From the cell containing the given text, extract its center point as [X, Y] coordinate. 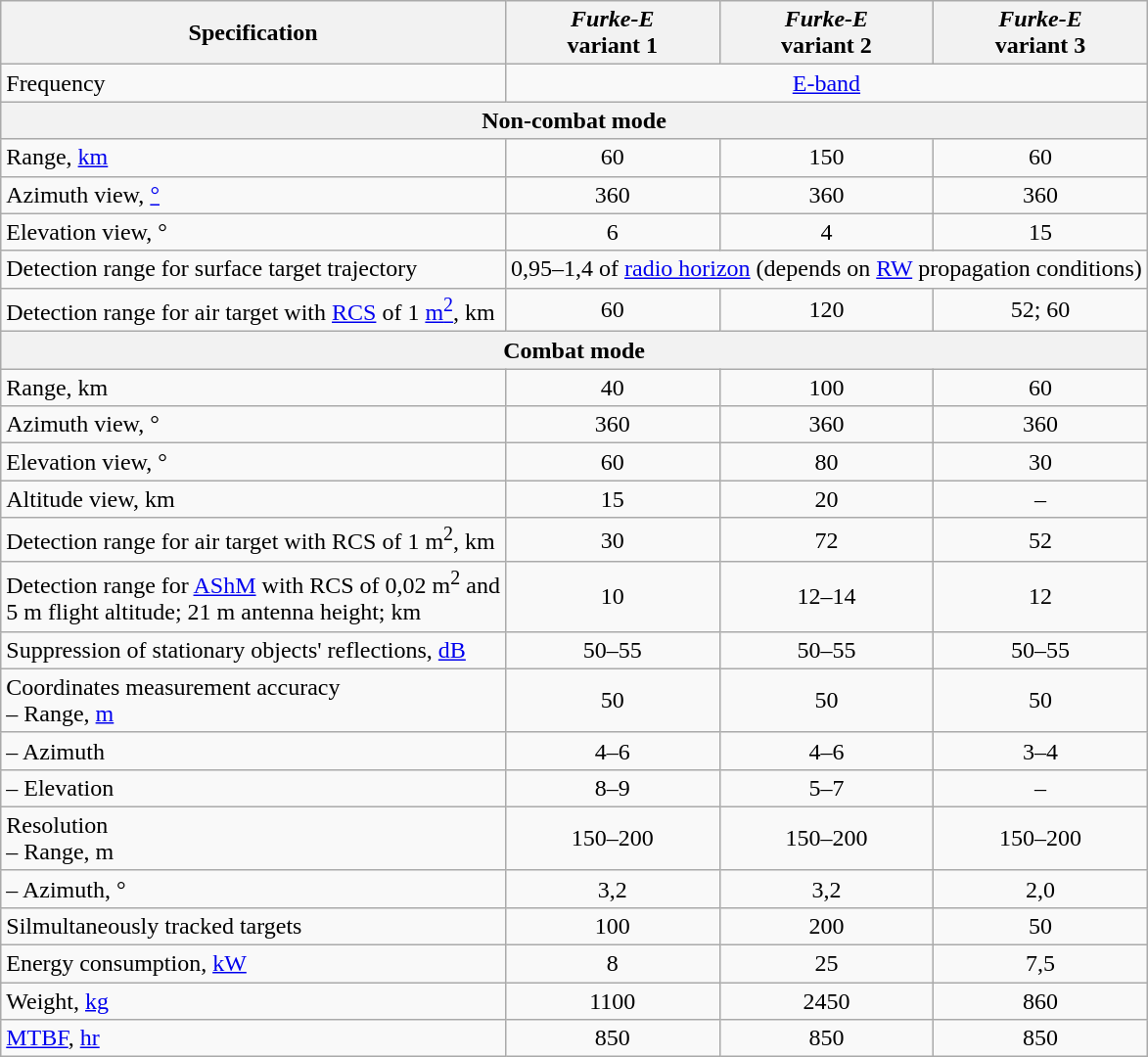
0,95–1,4 of radio horizon (depends on RW propagation conditions) [826, 269]
Silmultaneously tracked targets [253, 927]
– Azimuth [253, 751]
72 [826, 540]
7,5 [1041, 964]
40 [613, 388]
Suppression of stationary objects' reflections, dB [253, 650]
200 [826, 927]
150 [826, 158]
– Elevation [253, 788]
2,0 [1041, 889]
52 [1041, 540]
Detection range for surface target trajectory [253, 269]
20 [826, 499]
10 [613, 597]
6 [613, 232]
12 [1041, 597]
8–9 [613, 788]
E-band [826, 83]
Detection range for AShM with RCS of 0,02 m2 and 5 m flight altitude; 21 m antenna height; km [253, 597]
Furke-Evariant 3 [1041, 33]
80 [826, 462]
120 [826, 309]
25 [826, 964]
3–4 [1041, 751]
1100 [613, 1001]
2450 [826, 1001]
Weight, kg [253, 1001]
52; 60 [1041, 309]
– Azimuth, ° [253, 889]
860 [1041, 1001]
12–14 [826, 597]
MTBF, hr [253, 1038]
Furke-Evariant 1 [613, 33]
Non-combat mode [574, 120]
Combat mode [574, 350]
Resolution– Range, m [253, 838]
Frequency [253, 83]
Energy consumption, kW [253, 964]
4 [826, 232]
Furke-Evariant 2 [826, 33]
Altitude view, km [253, 499]
Specification [253, 33]
Сoordinates measurement accuracy – Range, m [253, 701]
5–7 [826, 788]
8 [613, 964]
